Find where the given text appears and provide that cell's center as (x, y) coordinate. 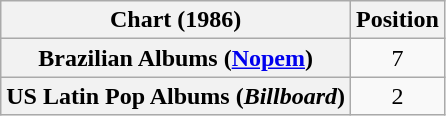
Position (398, 20)
Brazilian Albums (Nopem) (176, 58)
Chart (1986) (176, 20)
US Latin Pop Albums (Billboard) (176, 96)
7 (398, 58)
2 (398, 96)
